Output the (x, y) coordinate of the center of the cell containing the given text.  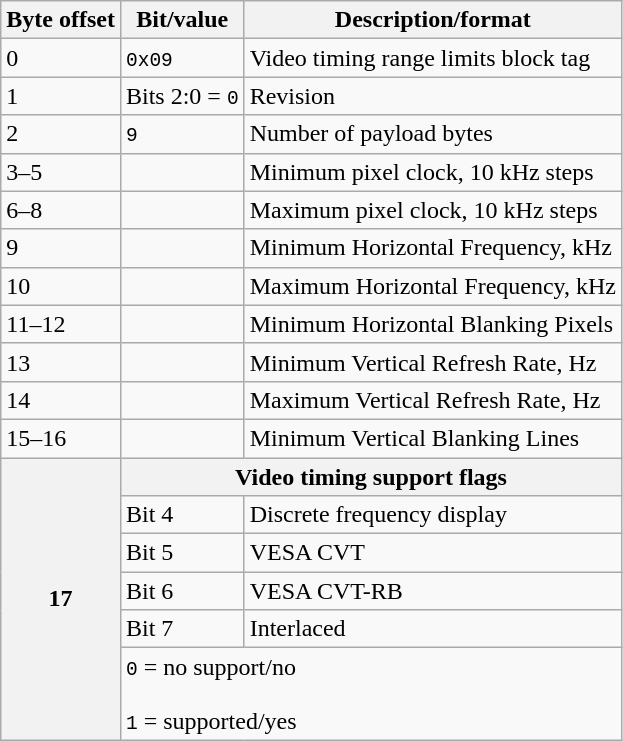
Minimum Vertical Blanking Lines (432, 438)
Bit/value (182, 20)
VESA CVT (432, 553)
11–12 (61, 324)
0 = no support/no1 = supported/yes (370, 694)
0 (61, 58)
6–8 (61, 210)
Interlaced (432, 629)
0x09 (182, 58)
Minimum Horizontal Frequency, kHz (432, 248)
Minimum pixel clock, 10 kHz steps (432, 172)
Maximum Vertical Refresh Rate, Hz (432, 400)
Revision (432, 96)
VESA CVT-RB (432, 591)
Minimum Vertical Refresh Rate, Hz (432, 362)
2 (61, 134)
15–16 (61, 438)
Number of payload bytes (432, 134)
10 (61, 286)
Bit 4 (182, 515)
Bit 7 (182, 629)
Discrete frequency display (432, 515)
Maximum pixel clock, 10 kHz steps (432, 210)
Bits 2:0 = 0 (182, 96)
Video timing range limits block tag (432, 58)
Video timing support flags (370, 477)
17 (61, 599)
3–5 (61, 172)
13 (61, 362)
Description/format (432, 20)
Minimum Horizontal Blanking Pixels (432, 324)
14 (61, 400)
1 (61, 96)
Byte offset (61, 20)
Bit 5 (182, 553)
Bit 6 (182, 591)
Maximum Horizontal Frequency, kHz (432, 286)
